Search for the cell housing the specified text and yield its (x, y) center coordinate. 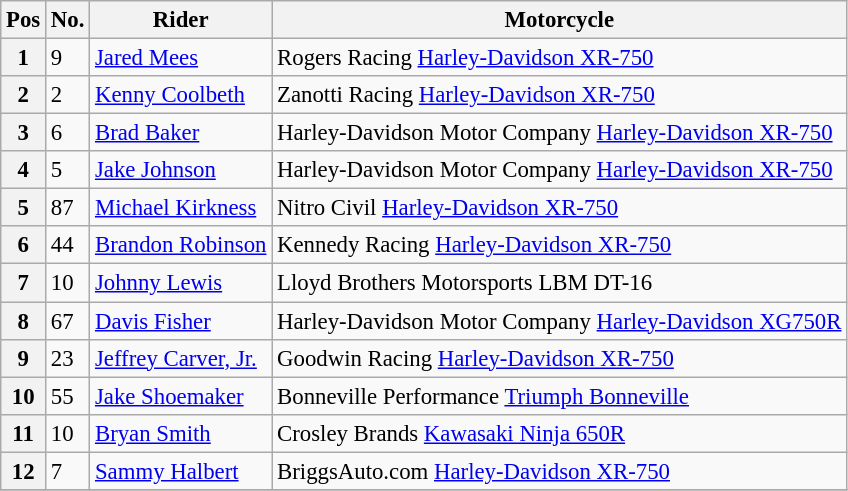
Zanotti Racing Harley-Davidson XR-750 (560, 95)
Brandon Robinson (181, 245)
BriggsAuto.com Harley-Davidson XR-750 (560, 471)
11 (24, 433)
1 (24, 58)
Bryan Smith (181, 433)
Davis Fisher (181, 321)
Jeffrey Carver, Jr. (181, 358)
67 (68, 321)
Pos (24, 20)
44 (68, 245)
Nitro Civil Harley-Davidson XR-750 (560, 208)
Jared Mees (181, 58)
Jake Shoemaker (181, 396)
3 (24, 133)
8 (24, 321)
Sammy Halbert (181, 471)
12 (24, 471)
87 (68, 208)
Jake Johnson (181, 170)
Brad Baker (181, 133)
Bonneville Performance Triumph Bonneville (560, 396)
Harley-Davidson Motor Company Harley-Davidson XG750R (560, 321)
Rider (181, 20)
Michael Kirkness (181, 208)
Johnny Lewis (181, 283)
Lloyd Brothers Motorsports LBM DT-16 (560, 283)
55 (68, 396)
Kennedy Racing Harley-Davidson XR-750 (560, 245)
4 (24, 170)
23 (68, 358)
Rogers Racing Harley-Davidson XR-750 (560, 58)
Crosley Brands Kawasaki Ninja 650R (560, 433)
Motorcycle (560, 20)
Goodwin Racing Harley-Davidson XR-750 (560, 358)
Kenny Coolbeth (181, 95)
No. (68, 20)
